Detect which cell encompasses the target text, then output its [X, Y] center coordinate. 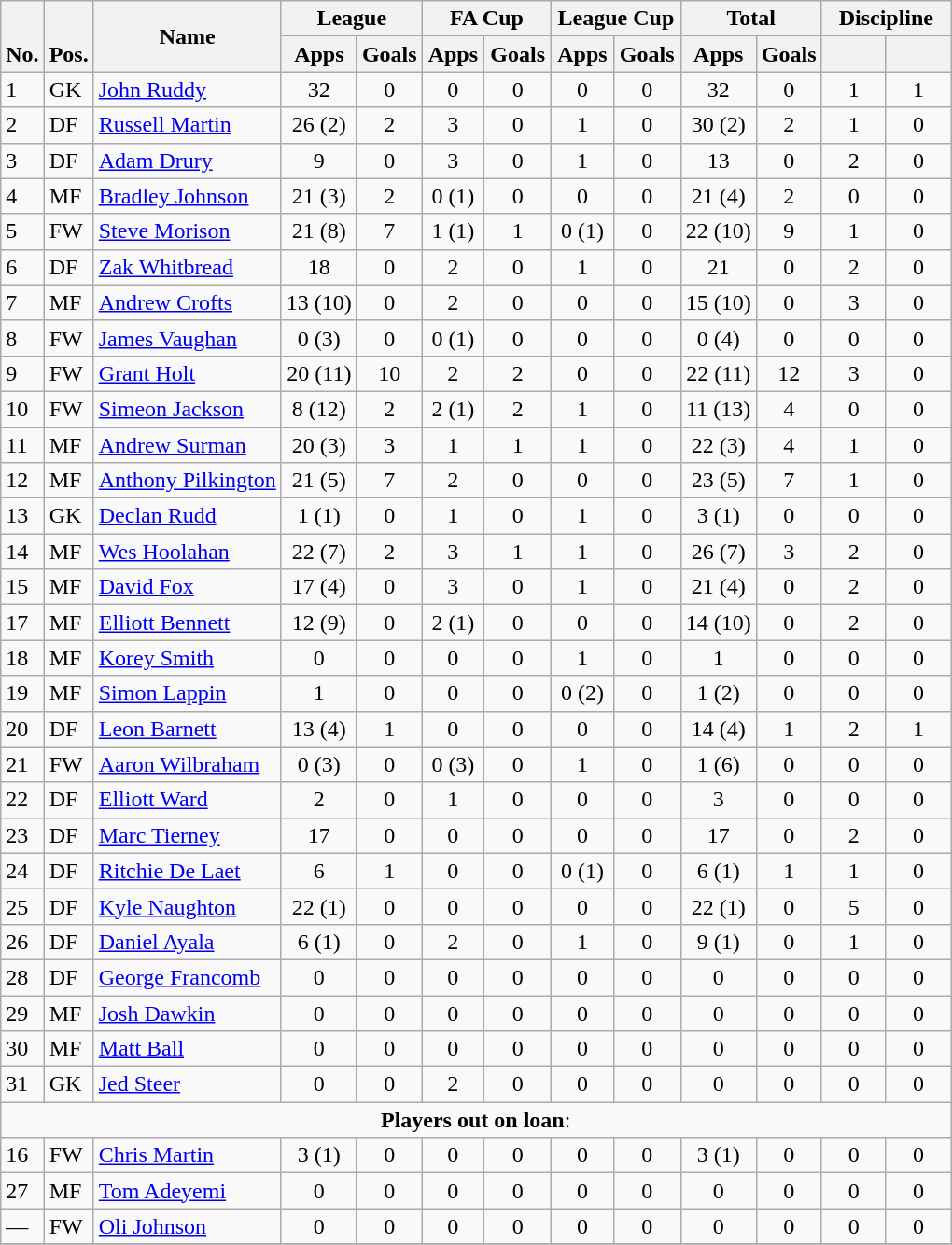
20 (11) [319, 373]
8 [22, 338]
Bradley Johnson [187, 196]
Tom Adeyemi [187, 1191]
1 (2) [719, 693]
15 (10) [719, 302]
14 (4) [719, 729]
31 [22, 1084]
George Francomb [187, 977]
20 (3) [319, 445]
League Cup [616, 19]
24 [22, 871]
Andrew Surman [187, 445]
FA Cup [487, 19]
Andrew Crofts [187, 302]
— [22, 1226]
17 (4) [319, 587]
Adam Drury [187, 161]
James Vaughan [187, 338]
26 [22, 942]
Kyle Naughton [187, 906]
Name [187, 36]
Oli Johnson [187, 1226]
22 (7) [319, 552]
Pos. [69, 36]
27 [22, 1191]
Marc Tierney [187, 835]
Steve Morison [187, 231]
30 (2) [719, 125]
21 (5) [319, 481]
28 [22, 977]
Total [750, 19]
22 (11) [719, 373]
Aaron Wilbraham [187, 764]
26 (7) [719, 552]
25 [22, 906]
12 (9) [319, 622]
21 (8) [319, 231]
11 [22, 445]
13 (4) [319, 729]
Grant Holt [187, 373]
Discipline [887, 19]
Ritchie De Laet [187, 871]
0 (4) [719, 338]
26 (2) [319, 125]
Korey Smith [187, 658]
22 (3) [719, 445]
Players out on loan: [476, 1120]
20 [22, 729]
29 [22, 1013]
Simon Lappin [187, 693]
15 [22, 587]
Elliott Ward [187, 800]
Zak Whitbread [187, 267]
Leon Barnett [187, 729]
30 [22, 1049]
David Fox [187, 587]
Jed Steer [187, 1084]
League [351, 19]
Declan Rudd [187, 516]
13 (10) [319, 302]
Matt Ball [187, 1049]
14 (10) [719, 622]
Elliott Bennett [187, 622]
0 (2) [582, 693]
1 (6) [719, 764]
Russell Martin [187, 125]
Chris Martin [187, 1155]
Anthony Pilkington [187, 481]
11 (13) [719, 409]
Josh Dawkin [187, 1013]
21 (3) [319, 196]
Wes Hoolahan [187, 552]
14 [22, 552]
No. [22, 36]
16 [22, 1155]
19 [22, 693]
Simeon Jackson [187, 409]
22 (10) [719, 231]
Daniel Ayala [187, 942]
22 [22, 800]
23 [22, 835]
8 (12) [319, 409]
9 (1) [719, 942]
23 (5) [719, 481]
John Ruddy [187, 90]
